Provide the (X, Y) coordinate of the cell's center where the given text is located.  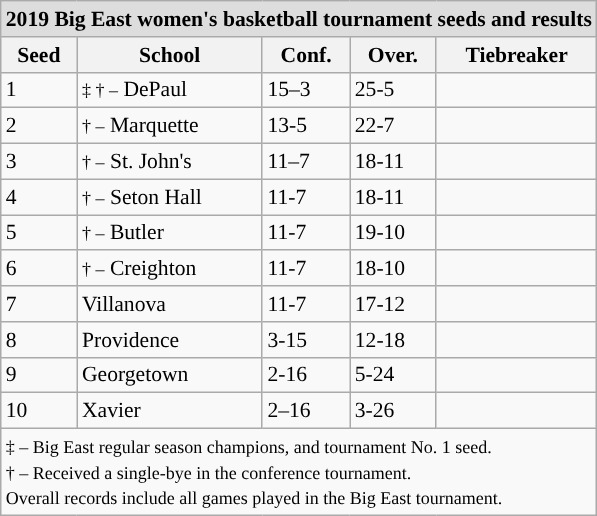
2 (39, 126)
Xavier (170, 411)
6 (39, 269)
5 (39, 233)
3 (39, 162)
5-24 (393, 375)
3-15 (306, 340)
† – Creighton (170, 269)
Tiebreaker (516, 55)
2-16 (306, 375)
† – Marquette (170, 126)
1 (39, 90)
Seed (39, 55)
Villanova (170, 304)
‡ † – DePaul (170, 90)
Georgetown (170, 375)
7 (39, 304)
12-18 (393, 340)
11–7 (306, 162)
19-10 (393, 233)
Over. (393, 55)
4 (39, 197)
10 (39, 411)
Providence (170, 340)
15–3 (306, 90)
13-5 (306, 126)
† – Seton Hall (170, 197)
† – St. John's (170, 162)
School (170, 55)
3-26 (393, 411)
8 (39, 340)
2019 Big East women's basketball tournament seeds and results (299, 19)
18-10 (393, 269)
9 (39, 375)
25-5 (393, 90)
22-7 (393, 126)
2–16 (306, 411)
Conf. (306, 55)
† – Butler (170, 233)
17-12 (393, 304)
